Locate the cell with the specified text and output its [X, Y] center coordinate. 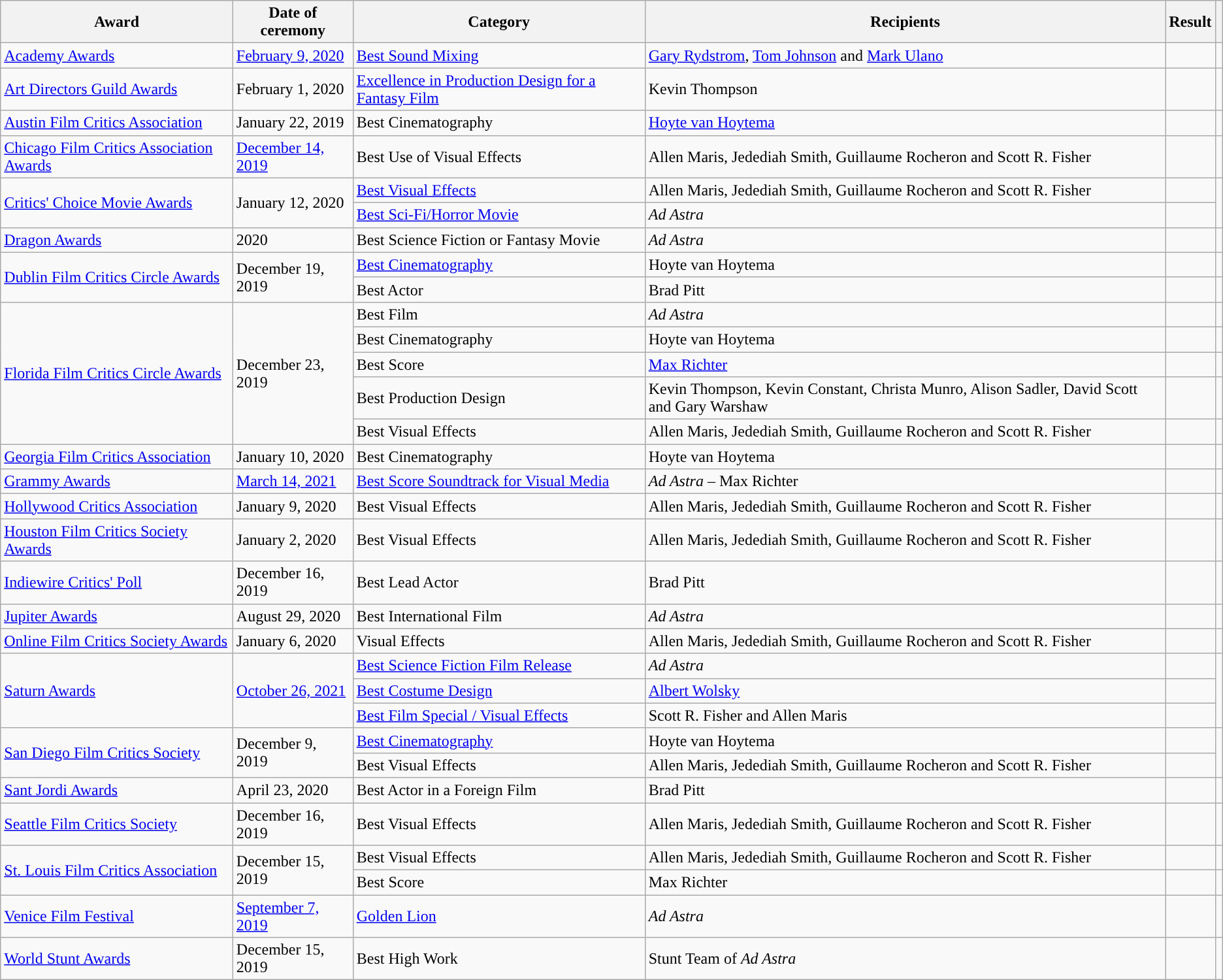
February 9, 2020 [293, 56]
Houston Film Critics Society Awards [117, 540]
Art Directors Guild Awards [117, 89]
Best Costume Design [499, 691]
January 22, 2019 [293, 123]
January 12, 2020 [293, 203]
Best Film Special / Visual Effects [499, 715]
Kevin Thompson [905, 89]
December 19, 2019 [293, 277]
August 29, 2020 [293, 616]
December 23, 2019 [293, 372]
Date of ceremony [293, 22]
Result [1190, 22]
September 7, 2019 [293, 916]
Best Production Design [499, 399]
Jupiter Awards [117, 616]
2020 [293, 240]
March 14, 2021 [293, 482]
Saturn Awards [117, 691]
Visual Effects [499, 641]
Albert Wolsky [905, 691]
January 6, 2020 [293, 641]
Best International Film [499, 616]
December 9, 2019 [293, 753]
Kevin Thompson, Kevin Constant, Christa Munro, Alison Sadler, David Scott and Gary Warshaw [905, 399]
February 1, 2020 [293, 89]
Gary Rydstrom, Tom Johnson and Mark Ulano [905, 56]
Georgia Film Critics Association [117, 457]
January 9, 2020 [293, 506]
October 26, 2021 [293, 691]
San Diego Film Critics Society [117, 753]
St. Louis Film Critics Association [117, 870]
Dublin Film Critics Circle Awards [117, 277]
December 14, 2019 [293, 157]
Excellence in Production Design for a Fantasy Film [499, 89]
Award [117, 22]
Florida Film Critics Circle Awards [117, 372]
Seattle Film Critics Society [117, 823]
Best Film [499, 314]
Scott R. Fisher and Allen Maris [905, 715]
April 23, 2020 [293, 790]
Grammy Awards [117, 482]
Best Lead Actor [499, 583]
Chicago Film Critics Association Awards [117, 157]
World Stunt Awards [117, 959]
Austin Film Critics Association [117, 123]
Academy Awards [117, 56]
Stunt Team of Ad Astra [905, 959]
Sant Jordi Awards [117, 790]
Best High Work [499, 959]
Best Actor [499, 289]
Best Science Fiction or Fantasy Movie [499, 240]
Dragon Awards [117, 240]
Hollywood Critics Association [117, 506]
Venice Film Festival [117, 916]
Category [499, 22]
Golden Lion [499, 916]
Indiewire Critics' Poll [117, 583]
Online Film Critics Society Awards [117, 641]
Recipients [905, 22]
January 2, 2020 [293, 540]
Critics' Choice Movie Awards [117, 203]
Best Sci-Fi/Horror Movie [499, 215]
January 10, 2020 [293, 457]
Best Science Fiction Film Release [499, 666]
Best Sound Mixing [499, 56]
Ad Astra – Max Richter [905, 482]
Best Use of Visual Effects [499, 157]
Best Score Soundtrack for Visual Media [499, 482]
Best Actor in a Foreign Film [499, 790]
